Determine the (x, y) coordinate at the center of the cell enclosing the given text.  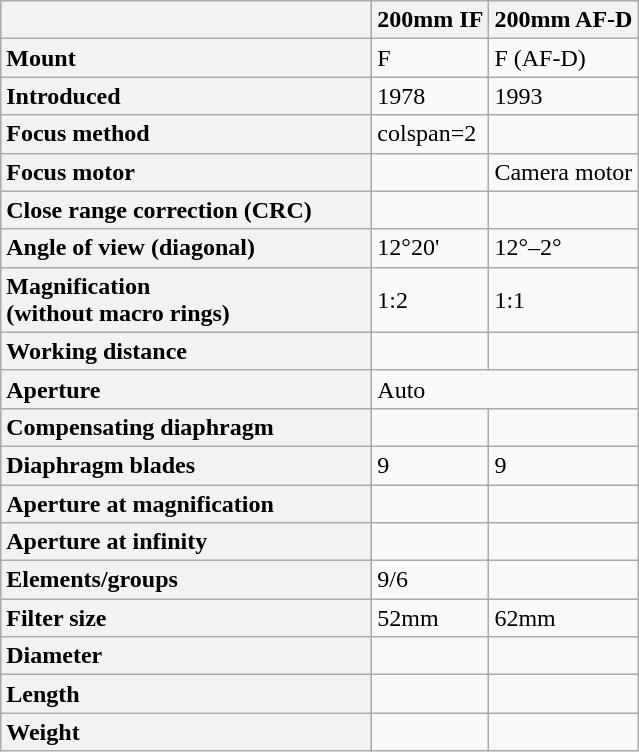
Focus method (186, 134)
12°20' (430, 248)
Diaphragm blades (186, 465)
Introduced (186, 96)
Magnification(without macro rings) (186, 300)
Filter size (186, 618)
12°–2° (564, 248)
1:1 (564, 300)
200mm IF (430, 20)
Camera motor (564, 172)
Close range correction (CRC) (186, 210)
9/6 (430, 580)
Angle of view (diagonal) (186, 248)
Diameter (186, 656)
colspan=2 (430, 134)
1978 (430, 96)
Compensating diaphragm (186, 427)
Auto (505, 389)
1993 (564, 96)
Length (186, 694)
200mm AF‑D (564, 20)
1:2 (430, 300)
Aperture (186, 389)
F (430, 58)
62mm (564, 618)
Aperture at infinity (186, 542)
Working distance (186, 351)
Weight (186, 732)
Elements/groups (186, 580)
Mount (186, 58)
52mm (430, 618)
F (AF‑D) (564, 58)
Aperture at magnification (186, 503)
Focus motor (186, 172)
